Determine the [X, Y] coordinate at the center of the cell enclosing the given text.  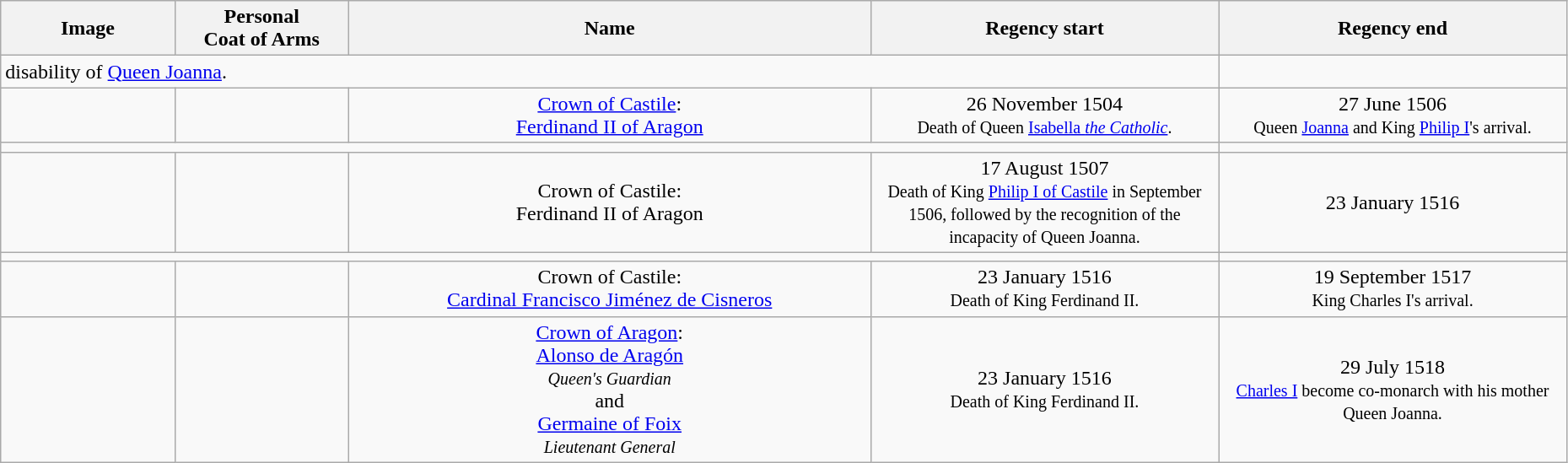
26 November 1504Death of Queen Isabella the Catholic. [1044, 115]
Name [609, 29]
Regency start [1044, 29]
19 September 1517King Charles I's arrival. [1393, 288]
Crown of Castile: Cardinal Francisco Jiménez de Cisneros [609, 288]
17 August 1507Death of King Philip I of Castile in September 1506, followed by the recognition of the incapacity of Queen Joanna. [1044, 202]
23 January 1516 [1393, 202]
27 June 1506Queen Joanna and King Philip I's arrival. [1393, 115]
Image [88, 29]
Crown of Aragon: Alonso de AragónQueen's GuardianandGermaine of FoixLieutenant General [609, 390]
PersonalCoat of Arms [261, 29]
disability of Queen Joanna. [610, 72]
29 July 1518Charles I become co-monarch with his mother Queen Joanna. [1393, 390]
Regency end [1393, 29]
